Return the [X, Y] coordinate for the center point of the cell that contains the specified text.  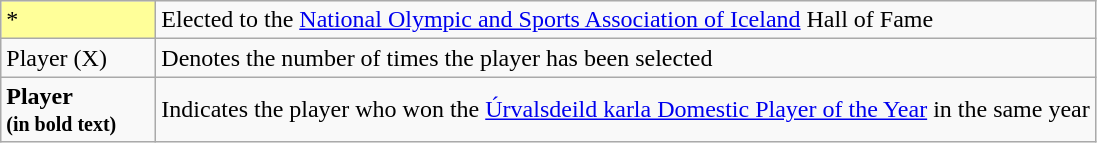
* [78, 20]
Indicates the player who won the Úrvalsdeild karla Domestic Player of the Year in the same year [626, 110]
Player(in bold text) [78, 110]
Player (X) [78, 58]
Denotes the number of times the player has been selected [626, 58]
Elected to the National Olympic and Sports Association of Iceland Hall of Fame [626, 20]
